Extract the [X, Y] coordinate from the center of the cell holding the provided text.  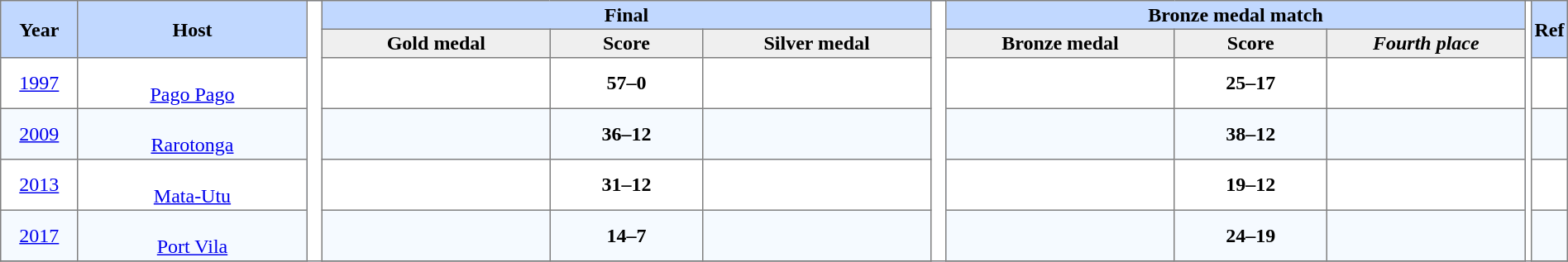
Port Vila [192, 236]
Year [40, 30]
Pago Pago [192, 83]
Final [627, 15]
Rarotonga [192, 134]
31–12 [626, 185]
Gold medal [437, 43]
38–12 [1250, 134]
57–0 [626, 83]
24–19 [1250, 236]
Bronze medal match [1236, 15]
Bronze medal [1060, 43]
2009 [40, 134]
1997 [40, 83]
2013 [40, 185]
25–17 [1250, 83]
2017 [40, 236]
19–12 [1250, 185]
Mata-Utu [192, 185]
Ref [1550, 30]
36–12 [626, 134]
14–7 [626, 236]
Host [192, 30]
Fourth place [1426, 43]
Silver medal [817, 43]
